Locate the cell with the specified text and output its [X, Y] center coordinate. 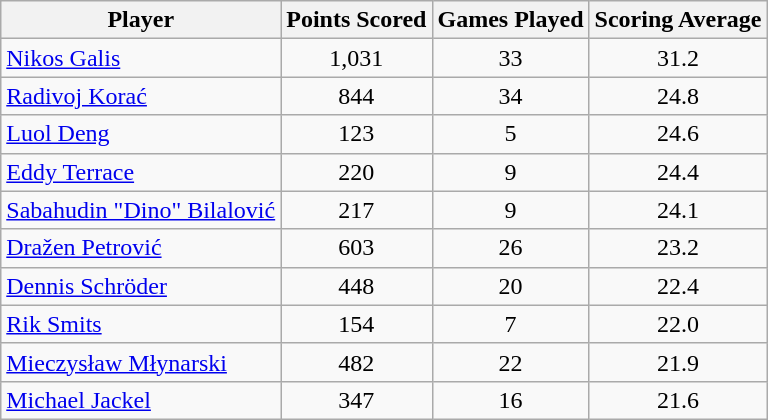
24.8 [678, 96]
Nikos Galis [141, 58]
22.0 [678, 324]
482 [356, 362]
Scoring Average [678, 20]
22.4 [678, 286]
31.2 [678, 58]
7 [510, 324]
603 [356, 248]
23.2 [678, 248]
Points Scored [356, 20]
24.6 [678, 134]
448 [356, 286]
220 [356, 172]
16 [510, 400]
5 [510, 134]
22 [510, 362]
33 [510, 58]
Luol Deng [141, 134]
Mieczysław Młynarski [141, 362]
123 [356, 134]
154 [356, 324]
347 [356, 400]
844 [356, 96]
Eddy Terrace [141, 172]
26 [510, 248]
Rik Smits [141, 324]
21.9 [678, 362]
20 [510, 286]
1,031 [356, 58]
34 [510, 96]
Dražen Petrović [141, 248]
Player [141, 20]
Sabahudin "Dino" Bilalović [141, 210]
217 [356, 210]
Radivoj Korać [141, 96]
Michael Jackel [141, 400]
21.6 [678, 400]
Dennis Schröder [141, 286]
Games Played [510, 20]
24.4 [678, 172]
24.1 [678, 210]
